For the text-containing cell, return its midpoint in (X, Y) coordinate format. 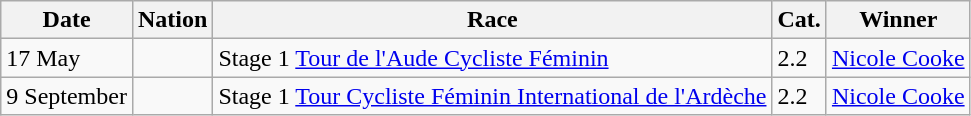
Stage 1 Tour de l'Aude Cycliste Féminin (492, 58)
Race (492, 20)
Cat. (799, 20)
Winner (898, 20)
17 May (67, 58)
9 September (67, 96)
Stage 1 Tour Cycliste Féminin International de l'Ardèche (492, 96)
Nation (172, 20)
Date (67, 20)
